Find where the given text appears and provide that cell's center as (X, Y) coordinate. 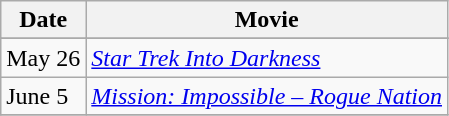
Mission: Impossible – Rogue Nation (267, 96)
Star Trek Into Darkness (267, 58)
Date (44, 20)
Movie (267, 20)
May 26 (44, 58)
June 5 (44, 96)
